Determine the [X, Y] coordinate at the center of the cell enclosing the given text.  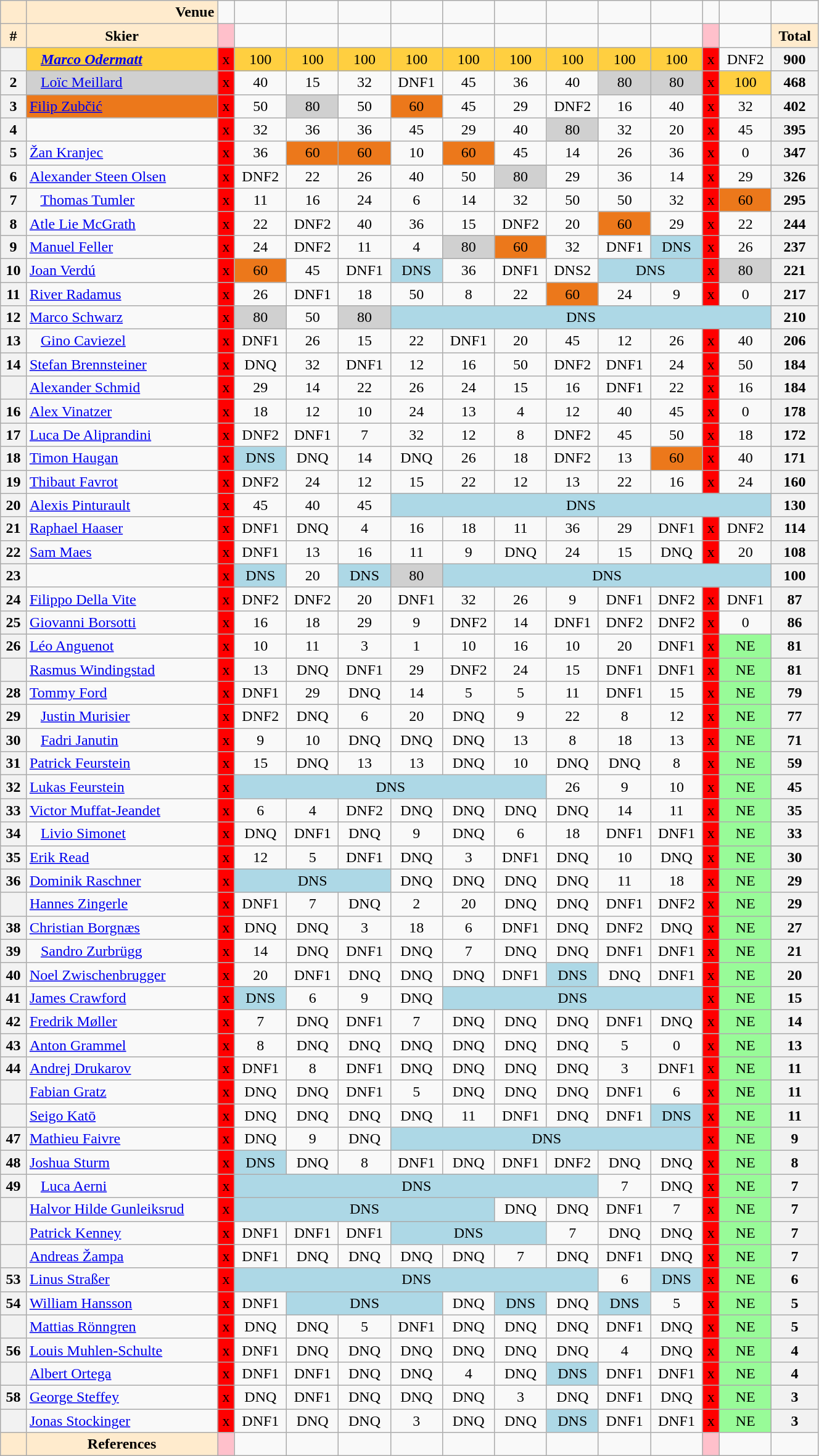
Sandro Zurbrügg [121, 951]
William Hansson [121, 1303]
27 [795, 927]
295 [795, 200]
Anton Grammel [121, 1045]
Fredrik Møller [121, 1021]
Léo Anguenot [121, 646]
Noel Zwischenbrugger [121, 974]
References [121, 1444]
79 [795, 693]
71 [795, 740]
77 [795, 717]
900 [795, 59]
Mathieu Faivre [121, 1139]
Livio Simonet [121, 834]
402 [795, 106]
206 [795, 341]
Patrick Feurstein [121, 763]
Gino Caviezel [121, 341]
41 [14, 998]
58 [14, 1397]
Victor Muffat-Jeandet [121, 810]
172 [795, 435]
Joshua Sturm [121, 1162]
Seigo Katō [121, 1116]
Žan Kranjec [121, 153]
Giovanni Borsotti [121, 622]
Total [795, 36]
114 [795, 529]
Linus Straßer [121, 1280]
Mattias Rönngren [121, 1326]
Marco Odermatt [121, 59]
237 [795, 247]
43 [14, 1045]
Loïc Meillard [121, 83]
Halvor Hilde Gunleiksrud [121, 1209]
Thibaut Favrot [121, 482]
47 [14, 1139]
Tommy Ford [121, 693]
Fadri Janutin [121, 740]
38 [14, 927]
59 [795, 763]
171 [795, 458]
19 [14, 482]
Timon Haugan [121, 458]
Sam Maes [121, 552]
Fabian Gratz [121, 1092]
326 [795, 176]
Marco Schwarz [121, 318]
Rasmus Windingstad [121, 669]
Filip Zubčić [121, 106]
395 [795, 130]
Atle Lie McGrath [121, 223]
Venue [121, 12]
Joan Verdú [121, 270]
Manuel Feller [121, 247]
347 [795, 153]
1 [416, 646]
George Steffey [121, 1397]
Lukas Feurstein [121, 787]
86 [795, 622]
221 [795, 270]
River Radamus [121, 294]
Patrick Kenney [121, 1233]
Andreas Žampa [121, 1256]
Dominik Raschner [121, 881]
17 [14, 435]
Alex Vinatzer [121, 411]
23 [14, 575]
Louis Muhlen-Schulte [121, 1350]
Skier [121, 36]
87 [795, 599]
54 [14, 1303]
Erik Read [121, 857]
Andrej Drukarov [121, 1069]
Luca Aerni [121, 1186]
Albert Ortega [121, 1373]
34 [14, 834]
44 [14, 1069]
Luca De Aliprandini [121, 435]
Alexis Pinturault [121, 505]
# [14, 36]
53 [14, 1280]
28 [14, 693]
Filippo Della Vite [121, 599]
42 [14, 1021]
DNS2 [572, 270]
210 [795, 318]
Alexander Steen Olsen [121, 176]
48 [14, 1162]
56 [14, 1350]
31 [14, 763]
Justin Murisier [121, 717]
Christian Borgnæs [121, 927]
Stefan Brennsteiner [121, 364]
Raphael Haaser [121, 529]
49 [14, 1186]
217 [795, 294]
160 [795, 482]
James Crawford [121, 998]
Thomas Tumler [121, 200]
130 [795, 505]
Alexander Schmid [121, 388]
39 [14, 951]
Hannes Zingerle [121, 904]
178 [795, 411]
Jonas Stockinger [121, 1420]
108 [795, 552]
468 [795, 83]
244 [795, 223]
25 [14, 622]
